From the cell containing the given text, extract its center point as [x, y] coordinate. 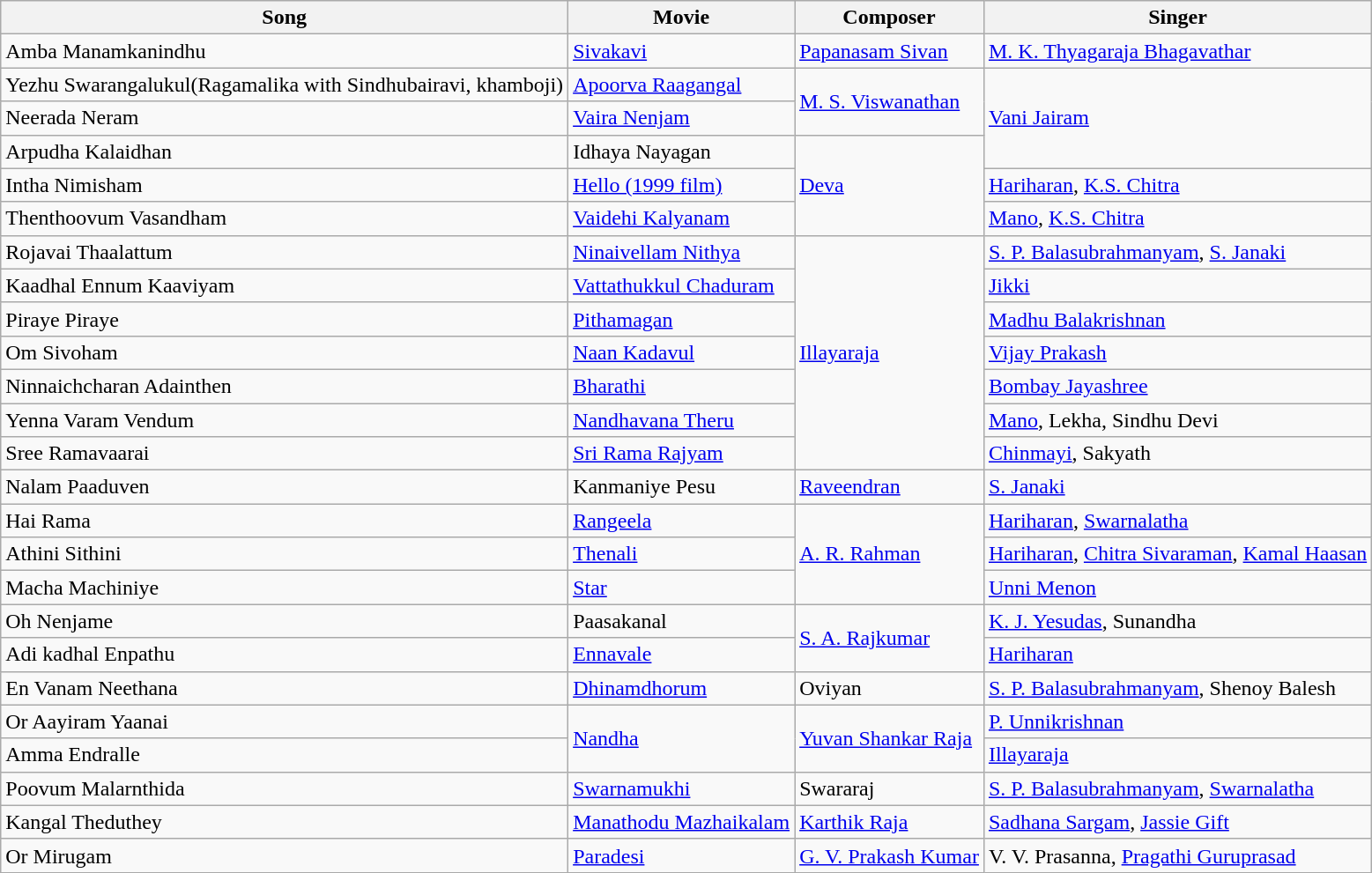
Kaadhal Ennum Kaaviyam [285, 285]
S. A. Rajkumar [890, 638]
Hariharan [1177, 655]
Singer [1177, 18]
Paradesi [682, 855]
Idhaya Nayagan [682, 152]
Song [285, 18]
Sivakavi [682, 51]
Manathodu Mazhaikalam [682, 822]
Ninnaichcharan Adainthen [285, 386]
Paasakanal [682, 621]
Madhu Balakrishnan [1177, 319]
Om Sivoham [285, 352]
V. V. Prasanna, Pragathi Guruprasad [1177, 855]
S. P. Balasubrahmanyam, S. Janaki [1177, 252]
Unni Menon [1177, 588]
M. K. Thyagaraja Bhagavathar [1177, 51]
Amba Manamkanindhu [285, 51]
Yuvan Shankar Raja [890, 738]
Star [682, 588]
Oviyan [890, 688]
Piraye Piraye [285, 319]
A. R. Rahman [890, 554]
Hello (1999 film) [682, 185]
Yezhu Swarangalukul(Ragamalika with Sindhubairavi, khamboji) [285, 85]
Vattathukkul Chaduram [682, 285]
Ennavale [682, 655]
Raveendran [890, 487]
Neerada Neram [285, 118]
En Vanam Neethana [285, 688]
Vijay Prakash [1177, 352]
Hai Rama [285, 521]
Dhinamdhorum [682, 688]
Adi kadhal Enpathu [285, 655]
Poovum Malarnthida [285, 788]
Vaira Nenjam [682, 118]
Movie [682, 18]
Karthik Raja [890, 822]
Ninaivellam Nithya [682, 252]
Rojavai Thaalattum [285, 252]
Nandhavana Theru [682, 420]
S. P. Balasubrahmanyam, Swarnalatha [1177, 788]
Kangal Theduthey [285, 822]
Kanmaniye Pesu [682, 487]
Naan Kadavul [682, 352]
Bombay Jayashree [1177, 386]
Vaidehi Kalyanam [682, 218]
Papanasam Sivan [890, 51]
Chinmayi, Sakyath [1177, 454]
Macha Machiniye [285, 588]
Or Mirugam [285, 855]
S. Janaki [1177, 487]
Jikki [1177, 285]
Sri Rama Rajyam [682, 454]
Athini Sithini [285, 554]
G. V. Prakash Kumar [890, 855]
Nandha [682, 738]
S. P. Balasubrahmanyam, Shenoy Balesh [1177, 688]
Hariharan, K.S. Chitra [1177, 185]
Thenali [682, 554]
Rangeela [682, 521]
Intha Nimisham [285, 185]
M. S. Viswanathan [890, 101]
Deva [890, 185]
Yenna Varam Vendum [285, 420]
Arpudha Kalaidhan [285, 152]
Swarnamukhi [682, 788]
Sadhana Sargam, Jassie Gift [1177, 822]
Hariharan, Chitra Sivaraman, Kamal Haasan [1177, 554]
Swararaj [890, 788]
Pithamagan [682, 319]
Vani Jairam [1177, 118]
Bharathi [682, 386]
Composer [890, 18]
P. Unnikrishnan [1177, 721]
Mano, Lekha, Sindhu Devi [1177, 420]
K. J. Yesudas, Sunandha [1177, 621]
Apoorva Raagangal [682, 85]
Mano, K.S. Chitra [1177, 218]
Thenthoovum Vasandham [285, 218]
Nalam Paaduven [285, 487]
Or Aayiram Yaanai [285, 721]
Hariharan, Swarnalatha [1177, 521]
Oh Nenjame [285, 621]
Sree Ramavaarai [285, 454]
Amma Endralle [285, 755]
